Detect which cell encompasses the target text, then output its (X, Y) center coordinate. 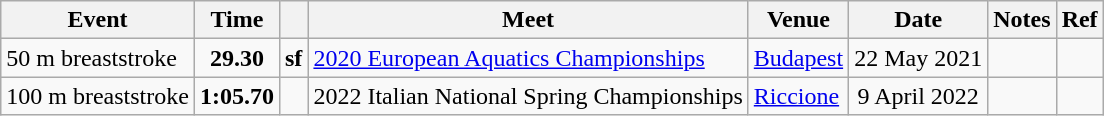
Time (236, 20)
Notes (1022, 20)
Event (98, 20)
Ref (1080, 20)
Venue (798, 20)
2022 Italian National Spring Championships (528, 96)
22 May 2021 (918, 58)
50 m breaststroke (98, 58)
Budapest (798, 58)
Date (918, 20)
29.30 (236, 58)
1:05.70 (236, 96)
sf (293, 58)
9 April 2022 (918, 96)
100 m breaststroke (98, 96)
Riccione (798, 96)
Meet (528, 20)
2020 European Aquatics Championships (528, 58)
